Pinpoint the cell where the given text exists, returning its (x, y) midpoint coordinate. 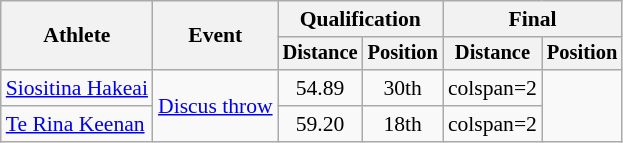
18th (403, 124)
Discus throw (216, 106)
59.20 (320, 124)
Qualification (360, 19)
Athlete (77, 36)
Final (532, 19)
Event (216, 36)
54.89 (320, 88)
30th (403, 88)
Siositina Hakeai (77, 88)
Te Rina Keenan (77, 124)
